Extract the [X, Y] coordinate from the center of the cell holding the provided text.  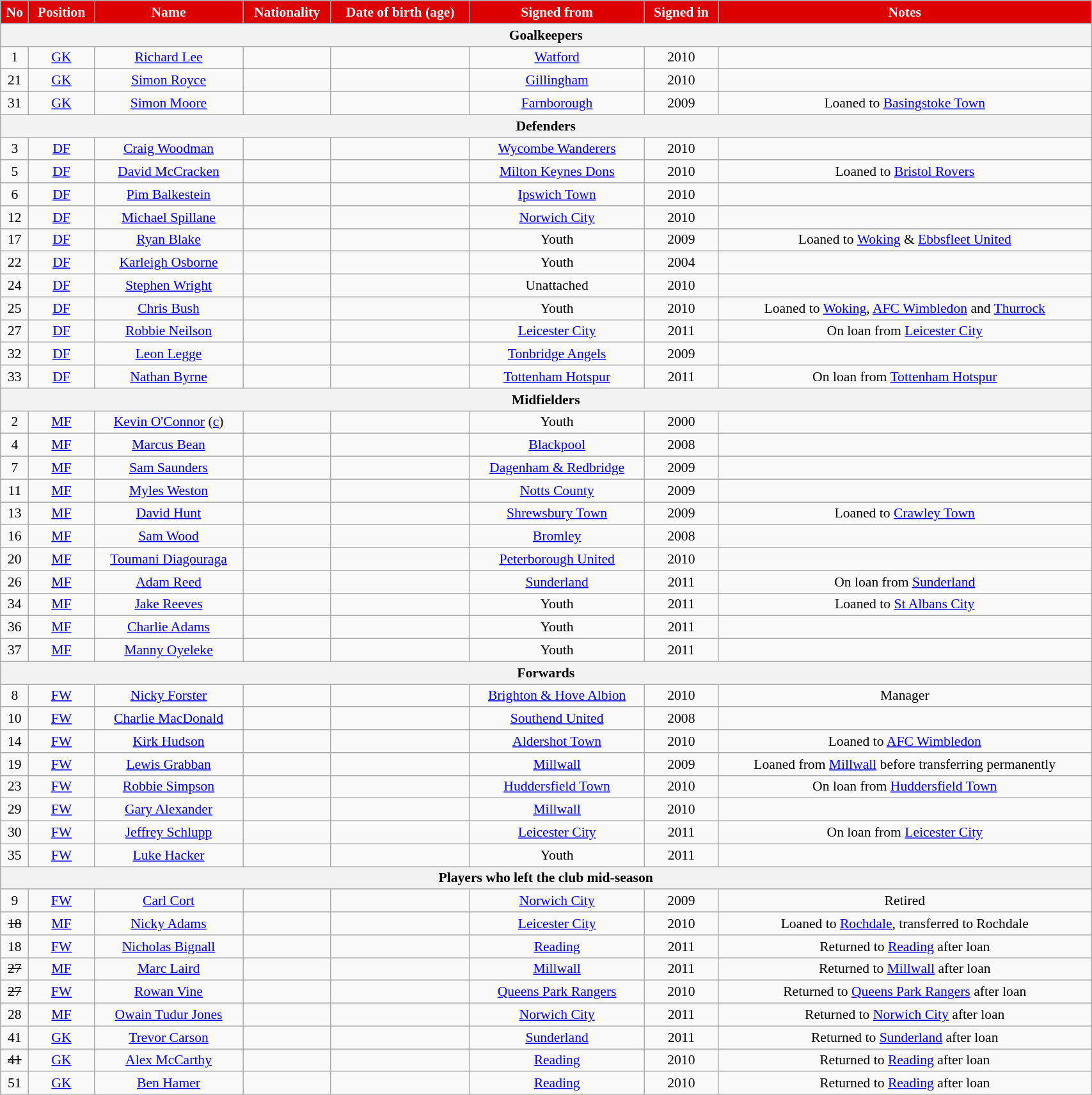
Date of birth (age) [400, 12]
Charlie MacDonald [169, 719]
Gary Alexander [169, 810]
Farnborough [557, 104]
Loaned to Basingstoke Town [905, 104]
Trevor Carson [169, 1037]
Gillingham [557, 81]
21 [15, 81]
34 [15, 604]
25 [15, 308]
Loaned from Millwall before transferring permanently [905, 764]
Bromley [557, 537]
Dagenham & Redbridge [557, 468]
Returned to Sunderland after loan [905, 1037]
Loaned to Woking, AFC Wimbledon and Thurrock [905, 308]
24 [15, 286]
Luke Hacker [169, 855]
Myles Weston [169, 491]
Midfielders [546, 400]
Stephen Wright [169, 286]
Carl Cort [169, 901]
Loaned to St Albans City [905, 604]
Robbie Neilson [169, 331]
Loaned to Woking & Ebbsfleet United [905, 240]
Ben Hamer [169, 1083]
8 [15, 696]
Forwards [546, 673]
26 [15, 582]
Queens Park Rangers [557, 992]
3 [15, 149]
Karleigh Osborne [169, 263]
35 [15, 855]
Marc Laird [169, 969]
Unattached [557, 286]
Pim Balkestein [169, 194]
Wycombe Wanderers [557, 149]
5 [15, 172]
On loan from Tottenham Hotspur [905, 377]
David McCracken [169, 172]
Sam Wood [169, 537]
On loan from Sunderland [905, 582]
Nicky Forster [169, 696]
Notts County [557, 491]
Loaned to Bristol Rovers [905, 172]
Tottenham Hotspur [557, 377]
Leon Legge [169, 354]
23 [15, 787]
13 [15, 514]
Signed from [557, 12]
Michael Spillane [169, 217]
33 [15, 377]
Loaned to AFC Wimbledon [905, 741]
Brighton & Hove Albion [557, 696]
Southend United [557, 719]
12 [15, 217]
Retired [905, 901]
Manny Oyeleke [169, 650]
2004 [681, 263]
9 [15, 901]
1 [15, 58]
Notes [905, 12]
Nicky Adams [169, 924]
6 [15, 194]
Milton Keynes Dons [557, 172]
Nicholas Bignall [169, 947]
32 [15, 354]
Lewis Grabban [169, 764]
Simon Royce [169, 81]
Goalkeepers [546, 35]
Players who left the club mid-season [546, 878]
Rowan Vine [169, 992]
Adam Reed [169, 582]
Tonbridge Angels [557, 354]
2000 [681, 422]
On loan from Huddersfield Town [905, 787]
Peterborough United [557, 559]
Aldershot Town [557, 741]
Nationality [287, 12]
19 [15, 764]
Jeffrey Schlupp [169, 833]
No [15, 12]
Charlie Adams [169, 627]
Simon Moore [169, 104]
Manager [905, 696]
Watford [557, 58]
Craig Woodman [169, 149]
Huddersfield Town [557, 787]
14 [15, 741]
David Hunt [169, 514]
17 [15, 240]
Returned to Norwich City after loan [905, 1015]
28 [15, 1015]
7 [15, 468]
Toumani Diagouraga [169, 559]
Kevin O'Connor (c) [169, 422]
Jake Reeves [169, 604]
Defenders [546, 126]
30 [15, 833]
37 [15, 650]
Ryan Blake [169, 240]
Marcus Bean [169, 445]
Nathan Byrne [169, 377]
Loaned to Rochdale, transferred to Rochdale [905, 924]
Alex McCarthy [169, 1060]
Robbie Simpson [169, 787]
Owain Tudur Jones [169, 1015]
Loaned to Crawley Town [905, 514]
Signed in [681, 12]
Returned to Queens Park Rangers after loan [905, 992]
16 [15, 537]
Ipswich Town [557, 194]
29 [15, 810]
11 [15, 491]
Returned to Millwall after loan [905, 969]
51 [15, 1083]
Sam Saunders [169, 468]
Position [61, 12]
Shrewsbury Town [557, 514]
Name [169, 12]
Chris Bush [169, 308]
2 [15, 422]
31 [15, 104]
Kirk Hudson [169, 741]
36 [15, 627]
4 [15, 445]
Richard Lee [169, 58]
Blackpool [557, 445]
10 [15, 719]
20 [15, 559]
22 [15, 263]
